Find where the given text appears and provide that cell's center as (X, Y) coordinate. 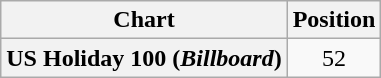
US Holiday 100 (Billboard) (144, 58)
Chart (144, 20)
52 (334, 58)
Position (334, 20)
